Return (X, Y) of the center of cell containing provided text 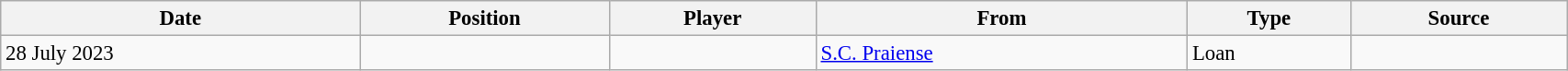
Loan (1269, 53)
From (1001, 18)
Type (1269, 18)
Date (180, 18)
Source (1459, 18)
S.C. Praiense (1001, 53)
Player (713, 18)
Position (485, 18)
28 July 2023 (180, 53)
